Scan for the cell matching the given text and deliver its (X, Y) coordinate at center. 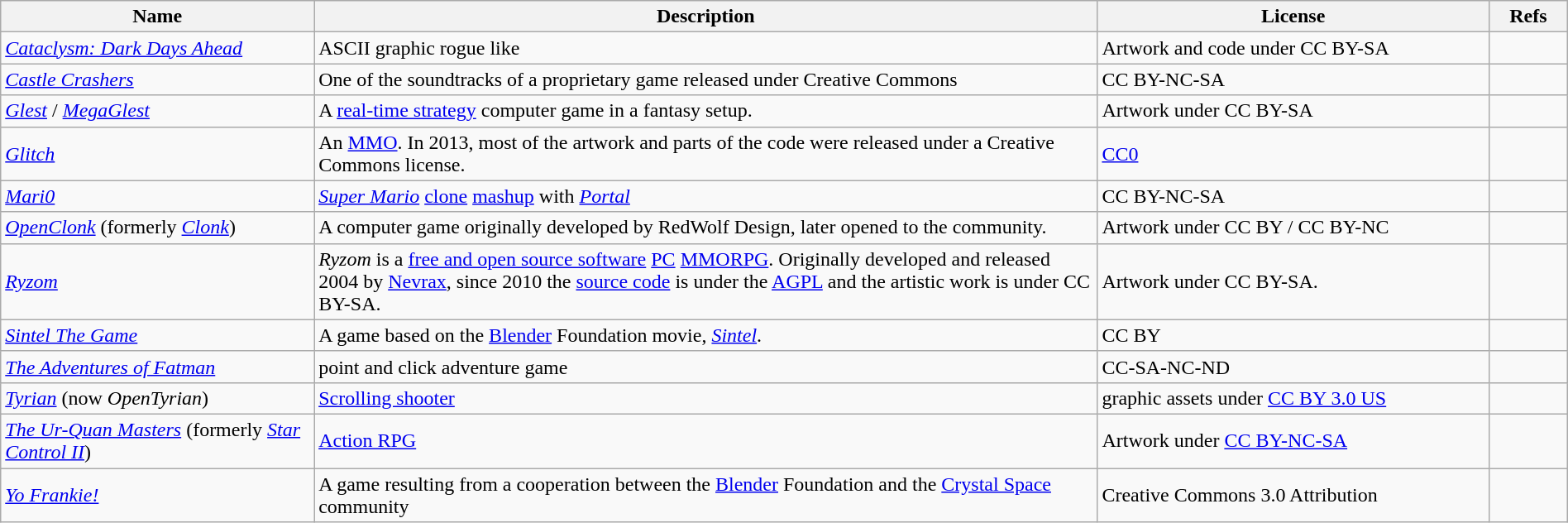
ASCII graphic rogue like (706, 48)
Artwork and code under CC BY-SA (1293, 48)
A computer game originally developed by RedWolf Design, later opened to the community. (706, 228)
CC-SA-NC-ND (1293, 367)
point and click adventure game (706, 367)
Castle Crashers (157, 79)
License (1293, 17)
Tyrian (now OpenTyrian) (157, 398)
One of the soundtracks of a proprietary game released under Creative Commons (706, 79)
The Ur-Quan Masters (formerly Star Control II) (157, 440)
Glitch (157, 154)
Cataclysm: Dark Days Ahead (157, 48)
CC BY (1293, 335)
Sintel The Game (157, 335)
Super Mario clone mashup with Portal (706, 196)
A game resulting from a cooperation between the Blender Foundation and the Crystal Space community (706, 495)
Artwork under CC BY-NC-SA (1293, 440)
Yo Frankie! (157, 495)
A real-time strategy computer game in a fantasy setup. (706, 111)
Artwork under CC BY / CC BY-NC (1293, 228)
Action RPG (706, 440)
Description (706, 17)
Ryzom (157, 281)
Scrolling shooter (706, 398)
Artwork under CC BY-SA (1293, 111)
An MMO. In 2013, most of the artwork and parts of the code were released under a Creative Commons license. (706, 154)
Glest / MegaGlest (157, 111)
A game based on the Blender Foundation movie, Sintel. (706, 335)
CC0 (1293, 154)
OpenClonk (formerly Clonk) (157, 228)
Mari0 (157, 196)
Refs (1528, 17)
The Adventures of Fatman (157, 367)
Creative Commons 3.0 Attribution (1293, 495)
graphic assets under CC BY 3.0 US (1293, 398)
Artwork under CC BY-SA. (1293, 281)
Name (157, 17)
